From the cell containing the given text, extract its center point as (x, y) coordinate. 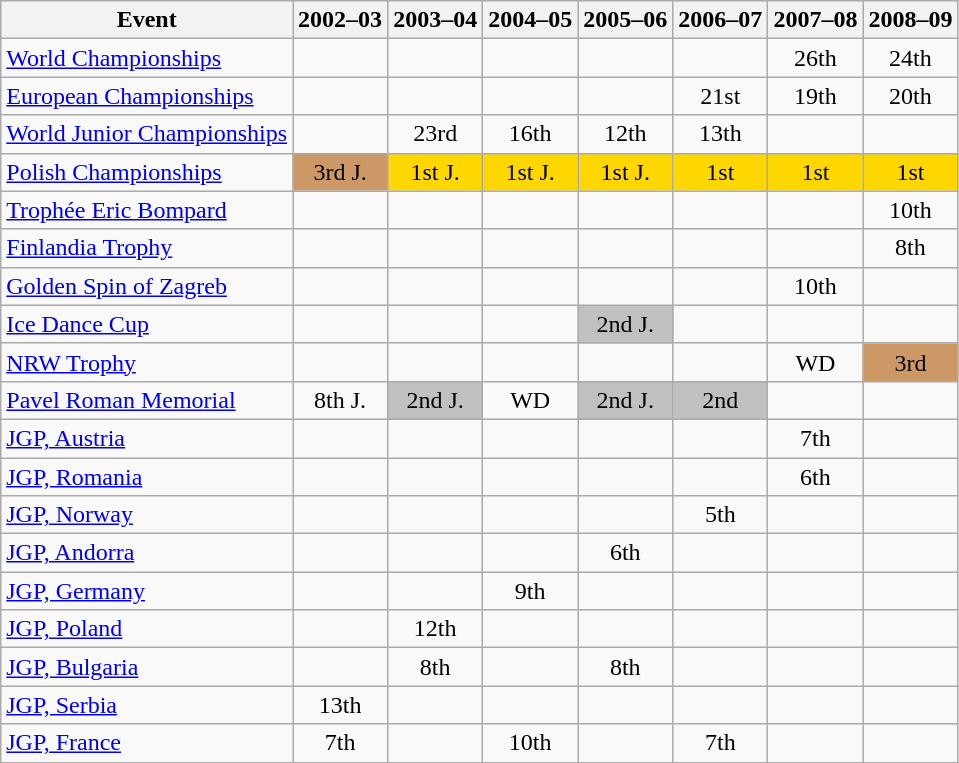
Golden Spin of Zagreb (147, 286)
3rd (910, 362)
Ice Dance Cup (147, 324)
JGP, Andorra (147, 553)
Event (147, 20)
23rd (436, 134)
24th (910, 58)
21st (720, 96)
JGP, Bulgaria (147, 667)
9th (530, 591)
2002–03 (340, 20)
JGP, Serbia (147, 705)
8th J. (340, 400)
2008–09 (910, 20)
2006–07 (720, 20)
JGP, Poland (147, 629)
JGP, Romania (147, 477)
2005–06 (626, 20)
Polish Championships (147, 172)
European Championships (147, 96)
World Championships (147, 58)
26th (816, 58)
20th (910, 96)
2007–08 (816, 20)
JGP, France (147, 743)
Finlandia Trophy (147, 248)
2004–05 (530, 20)
5th (720, 515)
2nd (720, 400)
Trophée Eric Bompard (147, 210)
3rd J. (340, 172)
16th (530, 134)
Pavel Roman Memorial (147, 400)
World Junior Championships (147, 134)
JGP, Norway (147, 515)
NRW Trophy (147, 362)
2003–04 (436, 20)
JGP, Austria (147, 438)
19th (816, 96)
JGP, Germany (147, 591)
